Capture the cell that displays the provided text and extract its (x, y) central coordinate. 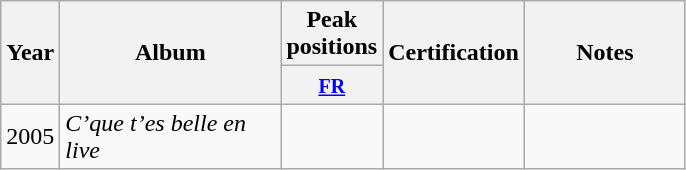
Year (30, 52)
Certification (454, 52)
Notes (604, 52)
Album (170, 52)
C’que t’es belle en live (170, 136)
FR (332, 85)
2005 (30, 136)
Peak positions (332, 34)
